For the text-containing cell, return its midpoint in [X, Y] coordinate format. 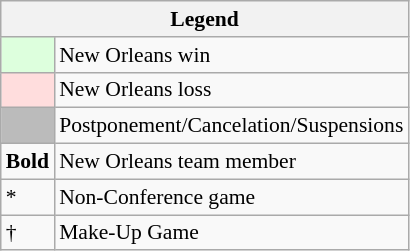
Make-Up Game [231, 233]
Legend [205, 19]
New Orleans win [231, 55]
Non-Conference game [231, 197]
† [28, 233]
Bold [28, 162]
* [28, 197]
New Orleans loss [231, 90]
New Orleans team member [231, 162]
Postponement/Cancelation/Suspensions [231, 126]
